Determine the [x, y] coordinate at the center of the cell enclosing the given text.  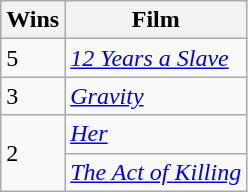
12 Years a Slave [156, 58]
Wins [33, 20]
2 [33, 153]
Gravity [156, 96]
The Act of Killing [156, 172]
Her [156, 134]
3 [33, 96]
5 [33, 58]
Film [156, 20]
